Extract the (X, Y) coordinate from the center of the cell holding the provided text.  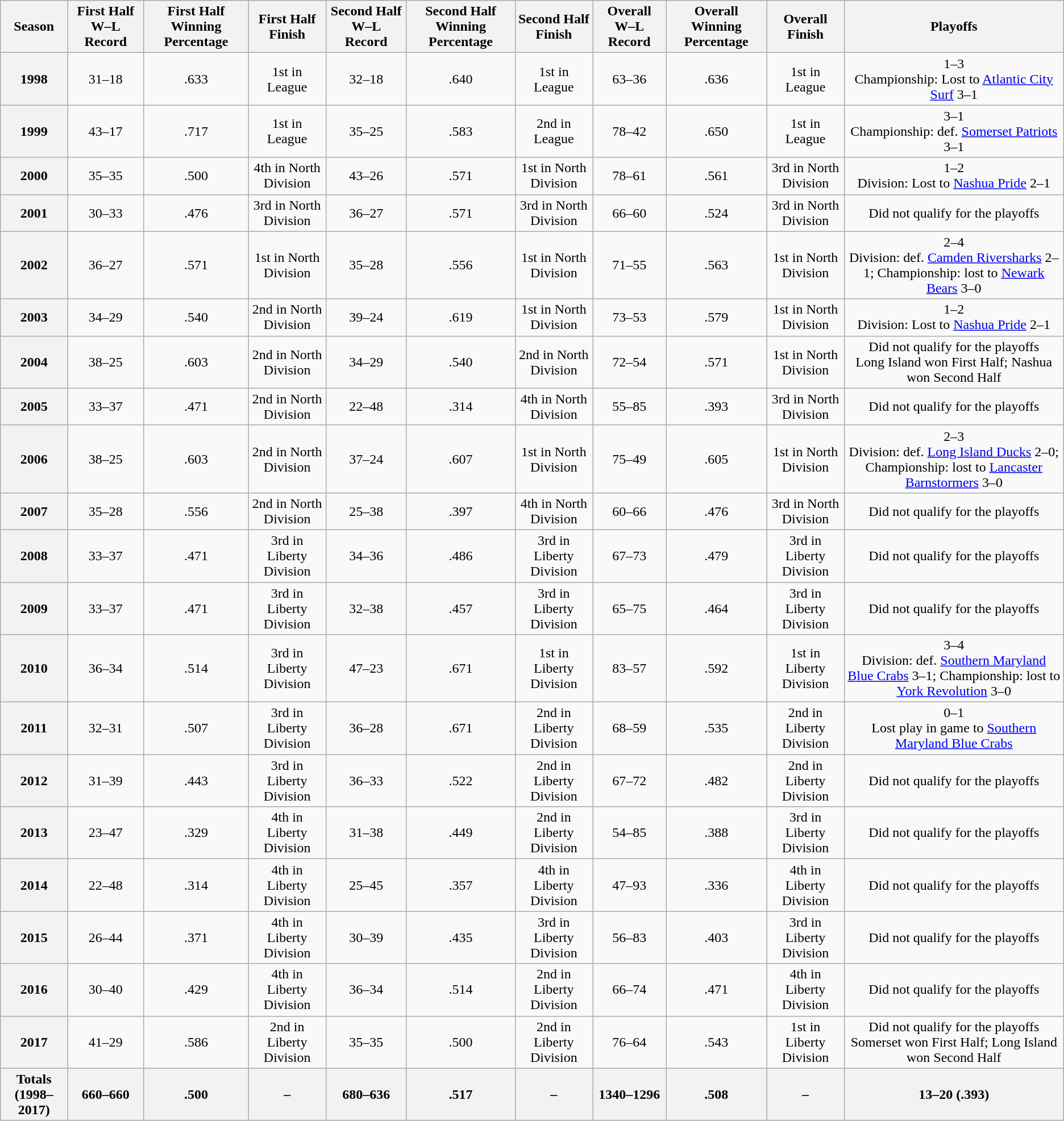
First Half Winning Percentage (196, 27)
2016 (34, 990)
75–49 (630, 459)
Did not qualify for the playoffsSomerset won First Half; Long Island won Second Half (954, 1042)
.449 (460, 833)
36–33 (366, 781)
2–3Division: def. Long Island Ducks 2–0; Championship: lost to Lancaster Barnstormers 3–0 (954, 459)
.435 (460, 937)
1340–1296 (630, 1094)
2009 (34, 608)
2003 (34, 317)
2007 (34, 511)
55–85 (630, 407)
.486 (460, 556)
1998 (34, 79)
.592 (716, 668)
.517 (460, 1094)
63–36 (630, 79)
30–40 (106, 990)
680–636 (366, 1094)
2017 (34, 1042)
2011 (34, 728)
Overall W–L Record (630, 27)
66–74 (630, 990)
2013 (34, 833)
.607 (460, 459)
2–4Division: def. Camden Riversharks 2–1; Championship: lost to Newark Bears 3–0 (954, 265)
35–25 (366, 131)
.650 (716, 131)
Did not qualify for the playoffsLong Island won First Half; Nashua won Second Half (954, 362)
2004 (34, 362)
.561 (716, 176)
.357 (460, 885)
.633 (196, 79)
2014 (34, 885)
.508 (716, 1094)
660–660 (106, 1094)
.605 (716, 459)
56–83 (630, 937)
76–64 (630, 1042)
.329 (196, 833)
.640 (460, 79)
.636 (716, 79)
68–59 (630, 728)
3–4Division: def. Southern Maryland Blue Crabs 3–1; Championship: lost to York Revolution 3–0 (954, 668)
66–60 (630, 212)
2012 (34, 781)
Totals (1998–2017) (34, 1094)
60–66 (630, 511)
Season (34, 27)
54–85 (630, 833)
Playoffs (954, 27)
Second Half W–L Record (366, 27)
72–54 (630, 362)
.403 (716, 937)
83–57 (630, 668)
.563 (716, 265)
.524 (716, 212)
.579 (716, 317)
1999 (34, 131)
.482 (716, 781)
Second Half Winning Percentage (460, 27)
.443 (196, 781)
First Half W–L Record (106, 27)
30–39 (366, 937)
78–61 (630, 176)
71–55 (630, 265)
2002 (34, 265)
13–20 (.393) (954, 1094)
.388 (716, 833)
.583 (460, 131)
.586 (196, 1042)
.717 (196, 131)
25–38 (366, 511)
3–1Championship: def. Somerset Patriots 3–1 (954, 131)
31–39 (106, 781)
.522 (460, 781)
65–75 (630, 608)
.457 (460, 608)
Overall Finish (806, 27)
2010 (34, 668)
37–24 (366, 459)
.464 (716, 608)
41–29 (106, 1042)
31–38 (366, 833)
2008 (34, 556)
.543 (716, 1042)
30–33 (106, 212)
.429 (196, 990)
.479 (716, 556)
.619 (460, 317)
.336 (716, 885)
.535 (716, 728)
36–28 (366, 728)
31–18 (106, 79)
67–73 (630, 556)
0–1Lost play in game to Southern Maryland Blue Crabs (954, 728)
23–47 (106, 833)
26–44 (106, 937)
67–72 (630, 781)
73–53 (630, 317)
First Half Finish (288, 27)
Overall Winning Percentage (716, 27)
2006 (34, 459)
32–38 (366, 608)
2001 (34, 212)
34–36 (366, 556)
2015 (34, 937)
2nd in League (554, 131)
1–3Championship: Lost to Atlantic City Surf 3–1 (954, 79)
47–23 (366, 668)
43–26 (366, 176)
2005 (34, 407)
43–17 (106, 131)
.397 (460, 511)
2000 (34, 176)
39–24 (366, 317)
.393 (716, 407)
78–42 (630, 131)
25–45 (366, 885)
.507 (196, 728)
.371 (196, 937)
32–31 (106, 728)
47–93 (630, 885)
32–18 (366, 79)
Second Half Finish (554, 27)
